Provide the (X, Y) coordinate of the cell's center where the given text is located.  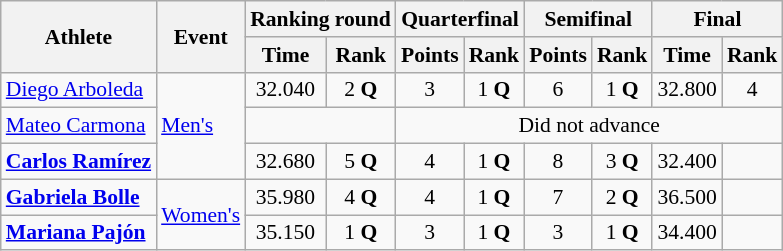
32.800 (686, 90)
32.400 (686, 162)
Men's (200, 126)
7 (558, 197)
5 Q (361, 162)
36.500 (686, 197)
3 Q (622, 162)
35.980 (286, 197)
32.040 (286, 90)
Gabriela Bolle (78, 197)
Mateo Carmona (78, 126)
Did not advance (590, 126)
Ranking round (320, 19)
Athlete (78, 36)
Quarterfinal (460, 19)
Final (717, 19)
34.400 (686, 233)
Women's (200, 214)
Event (200, 36)
Semifinal (588, 19)
4 Q (361, 197)
35.150 (286, 233)
6 (558, 90)
8 (558, 162)
Mariana Pajón (78, 233)
32.680 (286, 162)
Diego Arboleda (78, 90)
Carlos Ramírez (78, 162)
